From the cell containing the given text, extract its center point as (X, Y) coordinate. 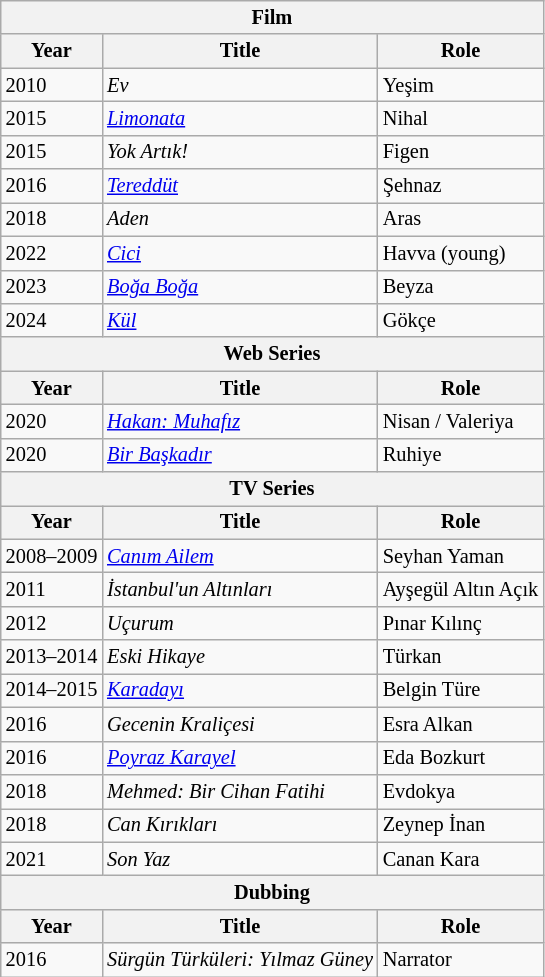
2023 (52, 287)
Havva (young) (460, 253)
2013–2014 (52, 657)
TV Series (272, 489)
Pınar Kılınç (460, 623)
Zeynep İnan (460, 825)
İstanbul'un Altınları (240, 589)
Aden (240, 219)
Beyza (460, 287)
2014–2015 (52, 690)
Eski Hikaye (240, 657)
Tereddüt (240, 186)
Mehmed: Bir Cihan Fatihi (240, 791)
Can Kırıkları (240, 825)
Ev (240, 85)
2022 (52, 253)
Gökçe (460, 320)
Figen (460, 152)
Narrator (460, 960)
2008–2009 (52, 556)
Film (272, 17)
Nihal (460, 118)
Canım Ailem (240, 556)
Kül (240, 320)
Ruhiye (460, 455)
2021 (52, 859)
Belgin Türe (460, 690)
Karadayı (240, 690)
2010 (52, 85)
Son Yaz (240, 859)
Yok Artık! (240, 152)
Cici (240, 253)
2024 (52, 320)
Ayşegül Altın Açık (460, 589)
Poyraz Karayel (240, 758)
Web Series (272, 354)
Sürgün Türküleri: Yılmaz Güney (240, 960)
Evdokya (460, 791)
Boğa Boğa (240, 287)
Bir Başkadır (240, 455)
Yeşim (460, 85)
Türkan (460, 657)
Gecenin Kraliçesi (240, 724)
Nisan / Valeriya (460, 421)
Esra Alkan (460, 724)
Canan Kara (460, 859)
Hakan: Muhafız (240, 421)
Aras (460, 219)
2011 (52, 589)
Uçurum (240, 623)
2012 (52, 623)
Limonata (240, 118)
Şehnaz (460, 186)
Seyhan Yaman (460, 556)
Eda Bozkurt (460, 758)
Dubbing (272, 892)
